Extract the (X, Y) coordinate from the center of the cell holding the provided text.  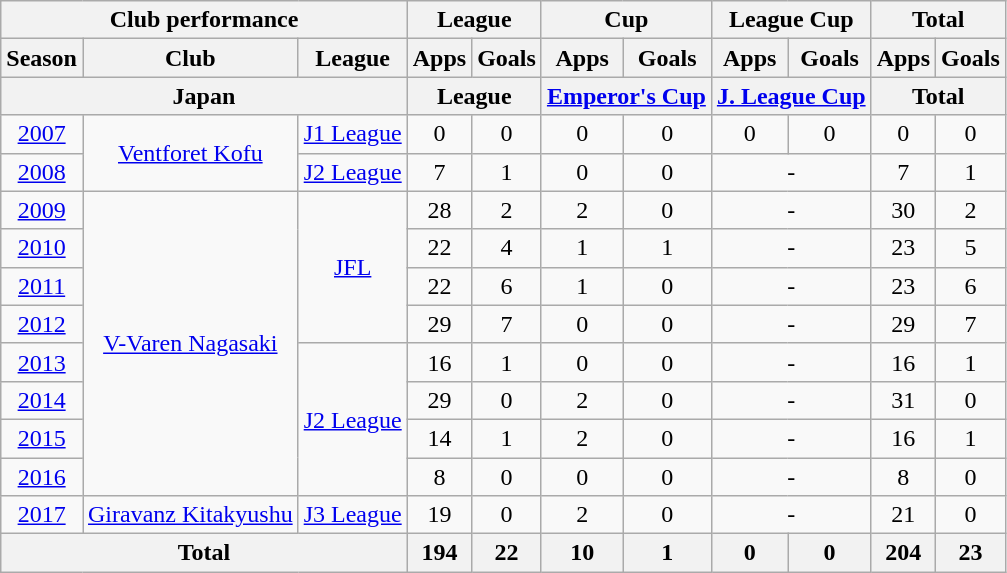
2011 (42, 286)
J1 League (352, 134)
2008 (42, 172)
30 (903, 210)
5 (971, 248)
Club (190, 58)
2015 (42, 438)
204 (903, 553)
31 (903, 400)
Ventforet Kofu (190, 153)
21 (903, 515)
4 (507, 248)
League Cup (791, 20)
2013 (42, 362)
194 (439, 553)
2014 (42, 400)
J3 League (352, 515)
V-Varen Nagasaki (190, 343)
2016 (42, 477)
Emperor's Cup (626, 96)
2010 (42, 248)
Giravanz Kitakyushu (190, 515)
Club performance (204, 20)
2009 (42, 210)
Season (42, 58)
14 (439, 438)
19 (439, 515)
Japan (204, 96)
Cup (626, 20)
2007 (42, 134)
2017 (42, 515)
28 (439, 210)
10 (582, 553)
JFL (352, 267)
J. League Cup (791, 96)
2012 (42, 324)
